Locate the cell with the specified text and output its [x, y] center coordinate. 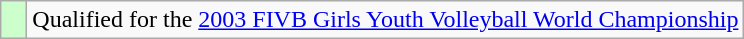
Qualified for the 2003 FIVB Girls Youth Volleyball World Championship [386, 20]
